Return (x, y) of the center of cell containing provided text 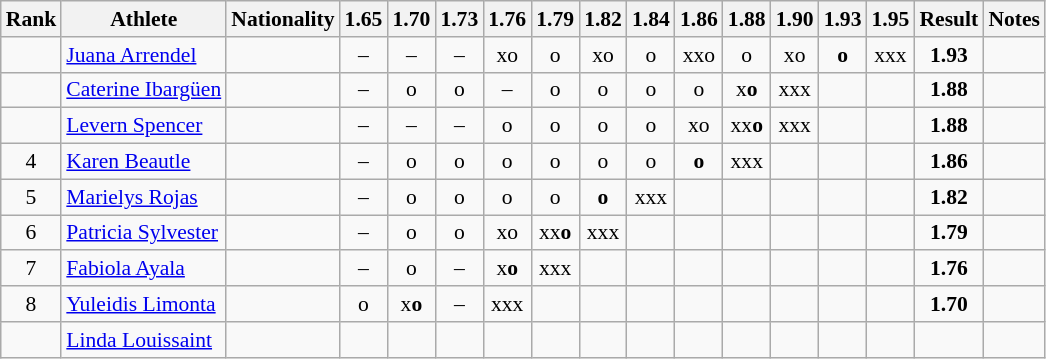
Notes (1014, 19)
7 (32, 269)
Result (948, 19)
8 (32, 304)
Caterine Ibargüen (144, 90)
Marielys Rojas (144, 197)
Rank (32, 19)
Athlete (144, 19)
Fabiola Ayala (144, 269)
Nationality (282, 19)
Patricia Sylvester (144, 233)
1.73 (459, 19)
4 (32, 162)
1.90 (795, 19)
1.84 (651, 19)
Yuleidis Limonta (144, 304)
1.95 (891, 19)
Juana Arrendel (144, 55)
Linda Louissaint (144, 340)
1.65 (364, 19)
Karen Beautle (144, 162)
5 (32, 197)
6 (32, 233)
Levern Spencer (144, 126)
